Return [x, y] of the center of cell containing provided text 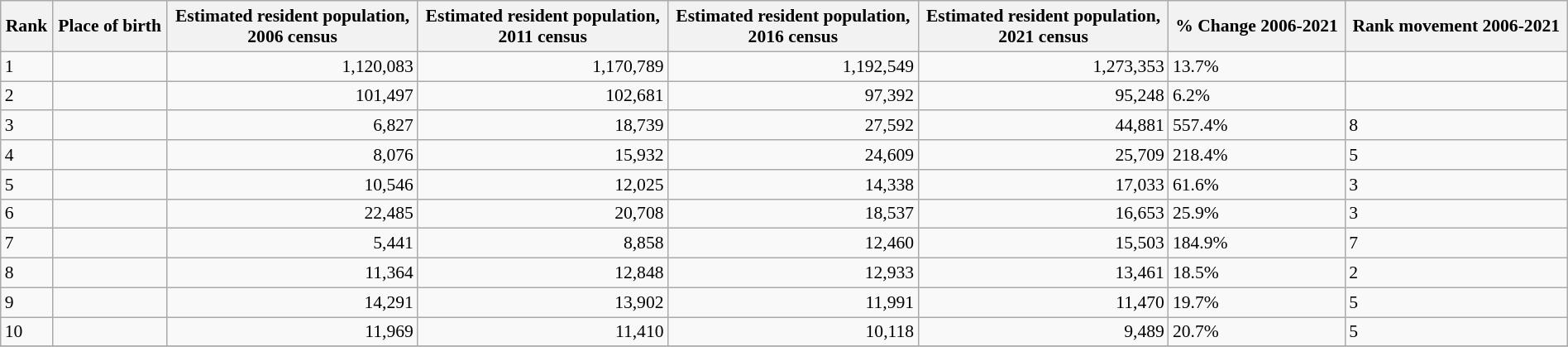
22,485 [293, 214]
16,653 [1044, 214]
20.7% [1257, 332]
1,192,549 [794, 66]
Place of birth [109, 27]
27,592 [794, 126]
6.2% [1257, 96]
13,902 [543, 302]
14,291 [293, 302]
15,503 [1044, 243]
Estimated resident population, 2006 census [293, 27]
18.5% [1257, 273]
11,364 [293, 273]
10 [26, 332]
9,489 [1044, 332]
97,392 [794, 96]
25.9% [1257, 214]
% Change 2006-2021 [1257, 27]
12,025 [543, 185]
8,076 [293, 155]
11,969 [293, 332]
11,991 [794, 302]
10,118 [794, 332]
14,338 [794, 185]
10,546 [293, 185]
1,273,353 [1044, 66]
184.9% [1257, 243]
44,881 [1044, 126]
102,681 [543, 96]
8,858 [543, 243]
19.7% [1257, 302]
4 [26, 155]
Estimated resident population, 2011 census [543, 27]
25,709 [1044, 155]
18,739 [543, 126]
Estimated resident population, 2016 census [794, 27]
9 [26, 302]
Rank [26, 27]
95,248 [1044, 96]
11,470 [1044, 302]
Estimated resident population, 2021 census [1044, 27]
12,460 [794, 243]
101,497 [293, 96]
12,933 [794, 273]
61.6% [1257, 185]
218.4% [1257, 155]
15,932 [543, 155]
557.4% [1257, 126]
12,848 [543, 273]
5,441 [293, 243]
18,537 [794, 214]
13,461 [1044, 273]
20,708 [543, 214]
11,410 [543, 332]
Rank movement 2006-2021 [1456, 27]
6 [26, 214]
1,120,083 [293, 66]
17,033 [1044, 185]
1,170,789 [543, 66]
13.7% [1257, 66]
24,609 [794, 155]
6,827 [293, 126]
1 [26, 66]
